Locate the cell with the specified text and output its [X, Y] center coordinate. 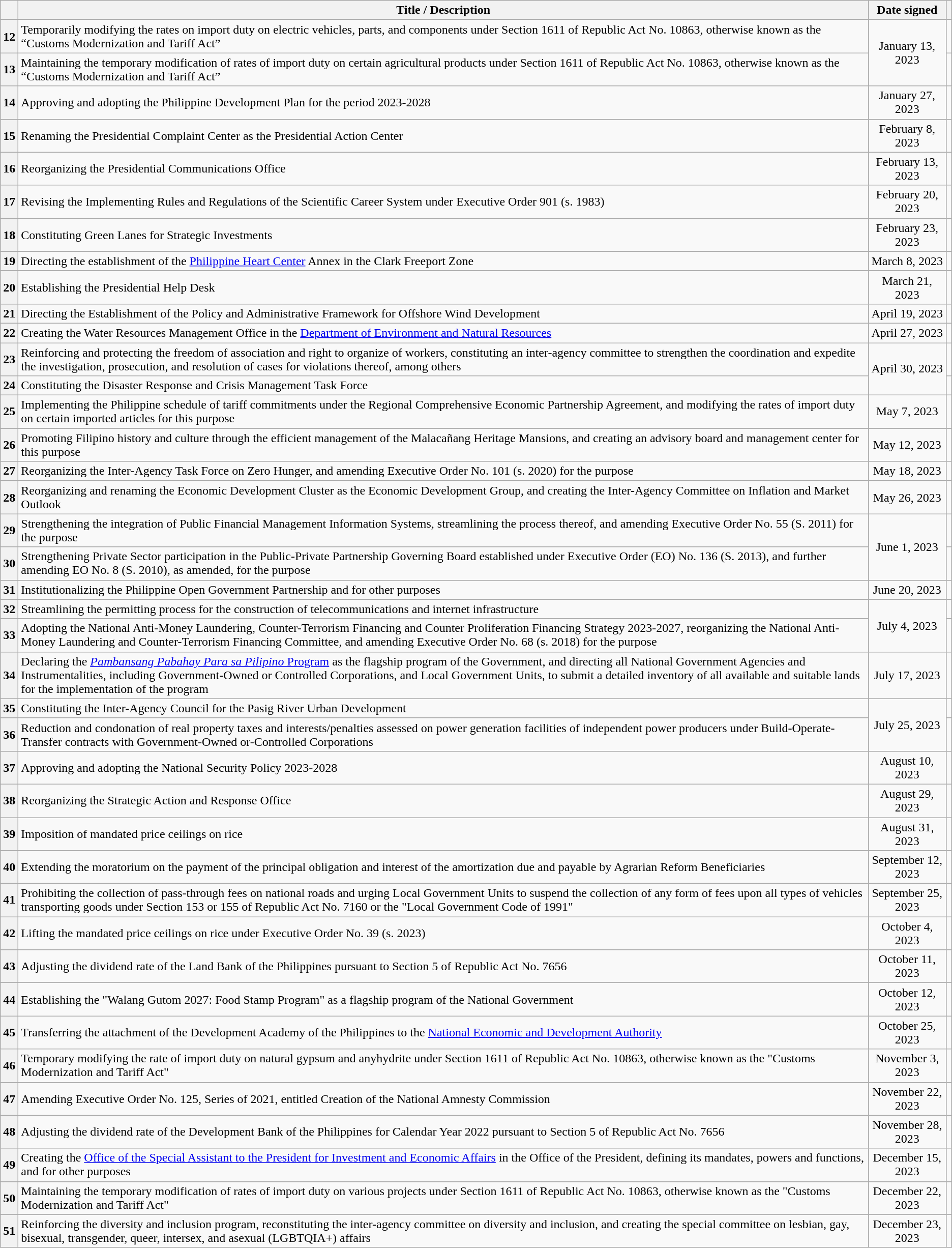
35 [9, 708]
Title / Description [443, 10]
49 [9, 1165]
22 [9, 333]
June 20, 2023 [907, 590]
Date signed [907, 10]
March 8, 2023 [907, 261]
September 12, 2023 [907, 867]
February 13, 2023 [907, 169]
36 [9, 735]
42 [9, 933]
Adjusting the dividend rate of the Land Bank of the Philippines pursuant to Section 5 of Republic Act No. 7656 [443, 967]
April 27, 2023 [907, 333]
May 7, 2023 [907, 412]
October 12, 2023 [907, 999]
17 [9, 201]
Revising the Implementing Rules and Regulations of the Scientific Career System under Executive Order 901 (s. 1983) [443, 201]
February 8, 2023 [907, 135]
December 15, 2023 [907, 1165]
16 [9, 169]
July 25, 2023 [907, 724]
May 26, 2023 [907, 498]
21 [9, 313]
47 [9, 1099]
40 [9, 867]
48 [9, 1131]
27 [9, 471]
44 [9, 999]
Constituting Green Lanes for Strategic Investments [443, 235]
Constituting the Inter-Agency Council for the Pasig River Urban Development [443, 708]
26 [9, 445]
32 [9, 609]
January 27, 2023 [907, 103]
Approving and adopting the Philippine Development Plan for the period 2023-2028 [443, 103]
23 [9, 359]
November 3, 2023 [907, 1065]
12 [9, 37]
May 18, 2023 [907, 471]
Reorganizing the Strategic Action and Response Office [443, 801]
50 [9, 1198]
July 17, 2023 [907, 675]
41 [9, 901]
April 19, 2023 [907, 313]
45 [9, 1033]
Approving and adopting the National Security Policy 2023-2028 [443, 767]
46 [9, 1065]
February 23, 2023 [907, 235]
October 11, 2023 [907, 967]
29 [9, 530]
28 [9, 498]
November 22, 2023 [907, 1099]
Amending Executive Order No. 125, Series of 2021, entitled Creation of the National Amnesty Commission [443, 1099]
October 4, 2023 [907, 933]
14 [9, 103]
October 25, 2023 [907, 1033]
37 [9, 767]
Directing the establishment of the Philippine Heart Center Annex in the Clark Freeport Zone [443, 261]
Imposition of mandated price ceilings on rice [443, 833]
Directing the Establishment of the Policy and Administrative Framework for Offshore Wind Development [443, 313]
Establishing the Presidential Help Desk [443, 287]
31 [9, 590]
13 [9, 69]
August 31, 2023 [907, 833]
Reorganizing the Presidential Communications Office [443, 169]
December 23, 2023 [907, 1231]
September 25, 2023 [907, 901]
18 [9, 235]
Streamlining the permitting process for the construction of telecommunications and internet infrastructure [443, 609]
Lifting the mandated price ceilings on rice under Executive Order No. 39 (s. 2023) [443, 933]
Institutionalizing the Philippine Open Government Partnership and for other purposes [443, 590]
Constituting the Disaster Response and Crisis Management Task Force [443, 386]
43 [9, 967]
51 [9, 1231]
25 [9, 412]
Establishing the "Walang Gutom 2027: Food Stamp Program" as a flagship program of the National Government [443, 999]
January 13, 2023 [907, 53]
August 29, 2023 [907, 801]
34 [9, 675]
30 [9, 564]
Adjusting the dividend rate of the Development Bank of the Philippines for Calendar Year 2022 pursuant to Section 5 of Republic Act No. 7656 [443, 1131]
Transferring the attachment of the Development Academy of the Philippines to the National Economic and Development Authority [443, 1033]
33 [9, 635]
38 [9, 801]
July 4, 2023 [907, 626]
15 [9, 135]
Extending the moratorium on the payment of the principal obligation and interest of the amortization due and payable by Agrarian Reform Beneficiaries [443, 867]
February 20, 2023 [907, 201]
November 28, 2023 [907, 1131]
April 30, 2023 [907, 369]
20 [9, 287]
March 21, 2023 [907, 287]
19 [9, 261]
24 [9, 386]
June 1, 2023 [907, 547]
Renaming the Presidential Complaint Center as the Presidential Action Center [443, 135]
August 10, 2023 [907, 767]
May 12, 2023 [907, 445]
December 22, 2023 [907, 1198]
Reorganizing the Inter-Agency Task Force on Zero Hunger, and amending Executive Order No. 101 (s. 2020) for the purpose [443, 471]
39 [9, 833]
Creating the Water Resources Management Office in the Department of Environment and Natural Resources [443, 333]
